Return (x, y) of the center of cell containing provided text 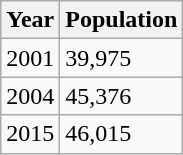
46,015 (122, 134)
Population (122, 20)
39,975 (122, 58)
Year (30, 20)
2001 (30, 58)
45,376 (122, 96)
2004 (30, 96)
2015 (30, 134)
